Capture the cell that displays the provided text and extract its (X, Y) central coordinate. 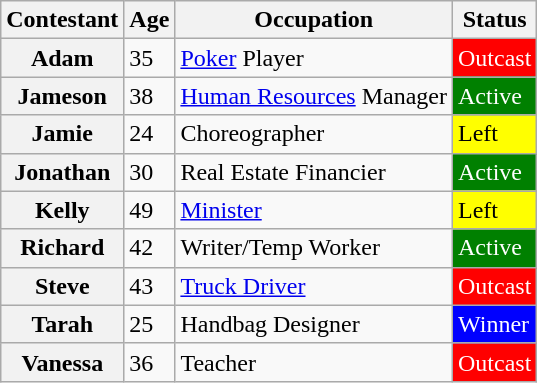
Truck Driver (314, 286)
Age (150, 20)
Teacher (314, 362)
Steve (62, 286)
Status (495, 20)
49 (150, 210)
Adam (62, 58)
30 (150, 172)
Handbag Designer (314, 324)
38 (150, 96)
Real Estate Financier (314, 172)
Vanessa (62, 362)
25 (150, 324)
Jamie (62, 134)
Writer/Temp Worker (314, 248)
43 (150, 286)
Poker Player (314, 58)
Richard (62, 248)
Jameson (62, 96)
24 (150, 134)
Kelly (62, 210)
42 (150, 248)
Choreographer (314, 134)
36 (150, 362)
Winner (495, 324)
Human Resources Manager (314, 96)
35 (150, 58)
Tarah (62, 324)
Occupation (314, 20)
Minister (314, 210)
Jonathan (62, 172)
Contestant (62, 20)
